Provide the [X, Y] coordinate of the cell's center where the given text is located.  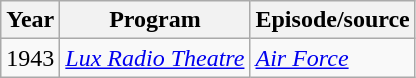
Lux Radio Theatre [155, 58]
Program [155, 20]
Year [30, 20]
Air Force [332, 58]
Episode/source [332, 20]
1943 [30, 58]
